Provide the (X, Y) coordinate of the cell's center where the given text is located.  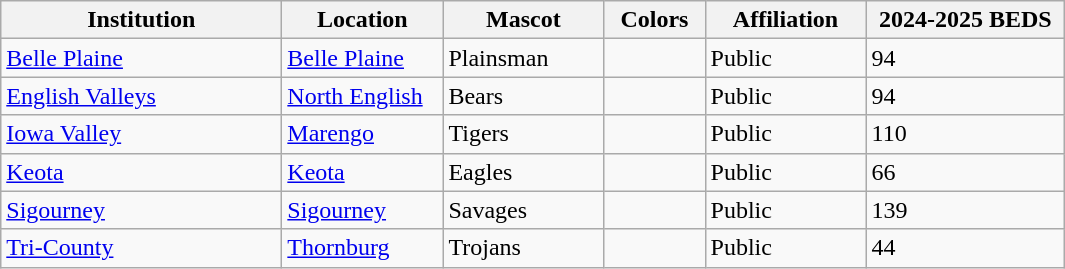
Affiliation (786, 20)
Location (362, 20)
Trojans (524, 248)
Bears (524, 96)
Eagles (524, 172)
Tigers (524, 134)
North English (362, 96)
139 (966, 210)
Plainsman (524, 58)
66 (966, 172)
Mascot (524, 20)
44 (966, 248)
Tri-County (142, 248)
Iowa Valley (142, 134)
Institution (142, 20)
English Valleys (142, 96)
Thornburg (362, 248)
Marengo (362, 134)
Colors (654, 20)
2024-2025 BEDS (966, 20)
110 (966, 134)
Savages (524, 210)
